Capture the cell that displays the provided text and extract its (X, Y) central coordinate. 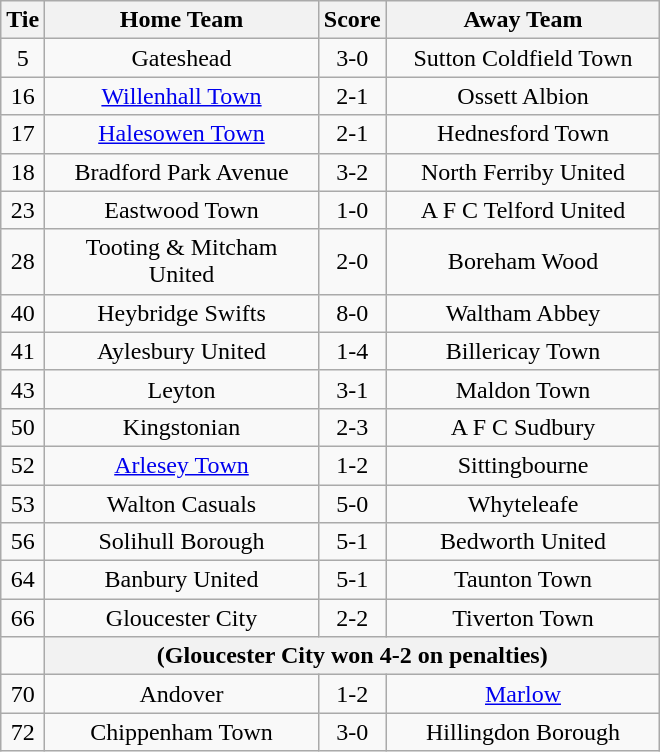
Aylesbury United (182, 351)
Home Team (182, 20)
Banbury United (182, 580)
40 (23, 313)
Maldon Town (523, 389)
16 (23, 96)
5-0 (352, 503)
1-0 (352, 210)
Heybridge Swifts (182, 313)
43 (23, 389)
A F C Telford United (523, 210)
2-0 (352, 262)
8-0 (352, 313)
Leyton (182, 389)
Ossett Albion (523, 96)
Arlesey Town (182, 465)
50 (23, 427)
2-2 (352, 618)
Taunton Town (523, 580)
(Gloucester City won 4-2 on penalties) (352, 656)
Whyteleafe (523, 503)
64 (23, 580)
1-4 (352, 351)
Waltham Abbey (523, 313)
Gloucester City (182, 618)
Willenhall Town (182, 96)
56 (23, 542)
Andover (182, 694)
Gateshead (182, 58)
17 (23, 134)
Bedworth United (523, 542)
Hednesford Town (523, 134)
Eastwood Town (182, 210)
66 (23, 618)
Solihull Borough (182, 542)
41 (23, 351)
Sittingbourne (523, 465)
Kingstonian (182, 427)
Tooting & Mitcham United (182, 262)
Walton Casuals (182, 503)
Tie (23, 20)
70 (23, 694)
Away Team (523, 20)
Sutton Coldfield Town (523, 58)
23 (23, 210)
72 (23, 732)
Bradford Park Avenue (182, 172)
Hillingdon Borough (523, 732)
Billericay Town (523, 351)
Tiverton Town (523, 618)
2-3 (352, 427)
52 (23, 465)
3-1 (352, 389)
A F C Sudbury (523, 427)
Halesowen Town (182, 134)
Chippenham Town (182, 732)
North Ferriby United (523, 172)
Boreham Wood (523, 262)
Score (352, 20)
18 (23, 172)
3-2 (352, 172)
53 (23, 503)
5 (23, 58)
Marlow (523, 694)
28 (23, 262)
